Pinpoint the cell where the given text exists, returning its [x, y] midpoint coordinate. 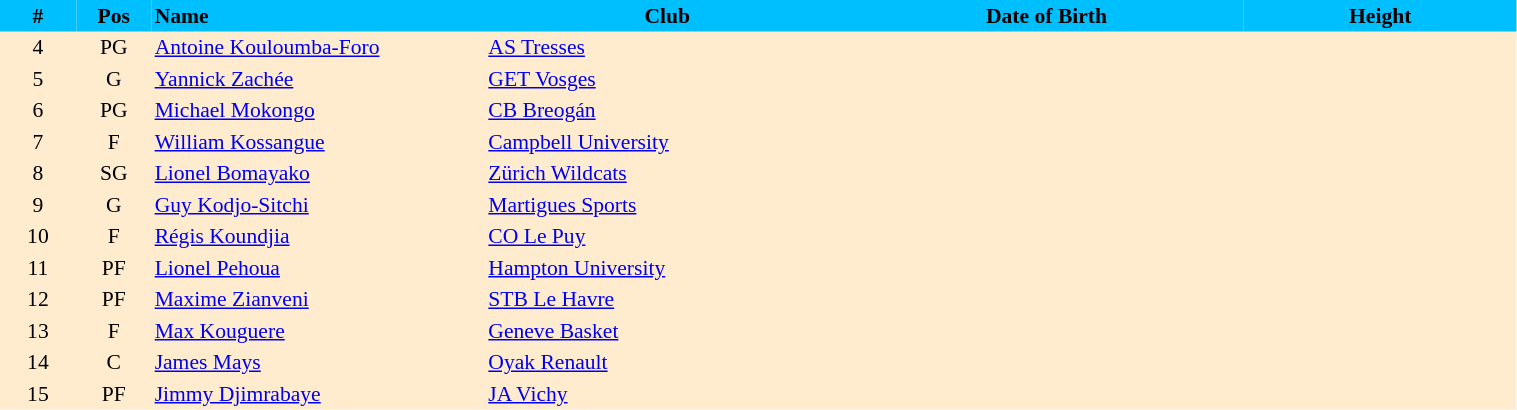
GET Vosges [667, 79]
CO Le Puy [667, 236]
Club [667, 16]
Pos [114, 16]
6 [38, 110]
Lionel Bomayako [319, 174]
Hampton University [667, 268]
12 [38, 300]
Régis Koundjia [319, 236]
13 [38, 331]
Guy Kodjo-Sitchi [319, 205]
7 [38, 142]
10 [38, 236]
14 [38, 362]
Yannick Zachée [319, 79]
Date of Birth [1046, 16]
Maxime Zianveni [319, 300]
Geneve Basket [667, 331]
Antoine Kouloumba-Foro [319, 48]
Height [1380, 16]
Lionel Pehoua [319, 268]
Name [319, 16]
5 [38, 79]
Oyak Renault [667, 362]
# [38, 16]
8 [38, 174]
Michael Mokongo [319, 110]
Campbell University [667, 142]
Martigues Sports [667, 205]
CB Breogán [667, 110]
Zürich Wildcats [667, 174]
SG [114, 174]
James Mays [319, 362]
JA Vichy [667, 394]
Jimmy Djimrabaye [319, 394]
15 [38, 394]
9 [38, 205]
4 [38, 48]
11 [38, 268]
C [114, 362]
AS Tresses [667, 48]
Max Kouguere [319, 331]
William Kossangue [319, 142]
STB Le Havre [667, 300]
